Find where the given text appears and provide that cell's center as [x, y] coordinate. 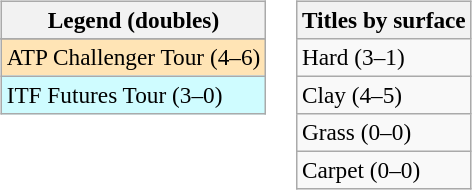
Clay (4–5) [384, 95]
Legend (doubles) [133, 20]
Carpet (0–0) [384, 171]
Grass (0–0) [384, 133]
ATP Challenger Tour (4–6) [133, 57]
ITF Futures Tour (3–0) [133, 95]
Titles by surface [384, 20]
Hard (3–1) [384, 57]
